Locate the cell with the specified text and output its (X, Y) center coordinate. 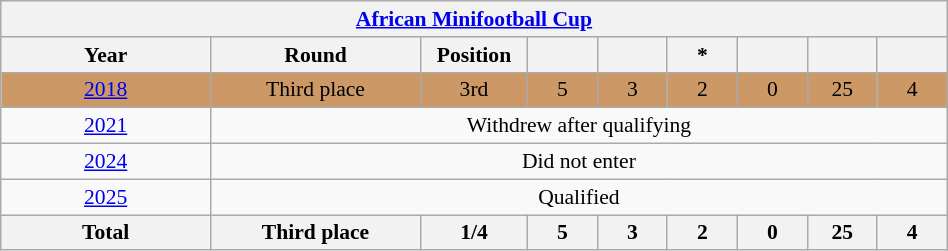
Did not enter (580, 162)
Qualified (580, 197)
Year (106, 55)
Total (106, 233)
Round (316, 55)
* (702, 55)
2025 (106, 197)
Position (474, 55)
African Minifootball Cup (474, 19)
3rd (474, 90)
2024 (106, 162)
1/4 (474, 233)
Withdrew after qualifying (580, 126)
2018 (106, 90)
2021 (106, 126)
